Locate the cell with the specified text and output its (X, Y) center coordinate. 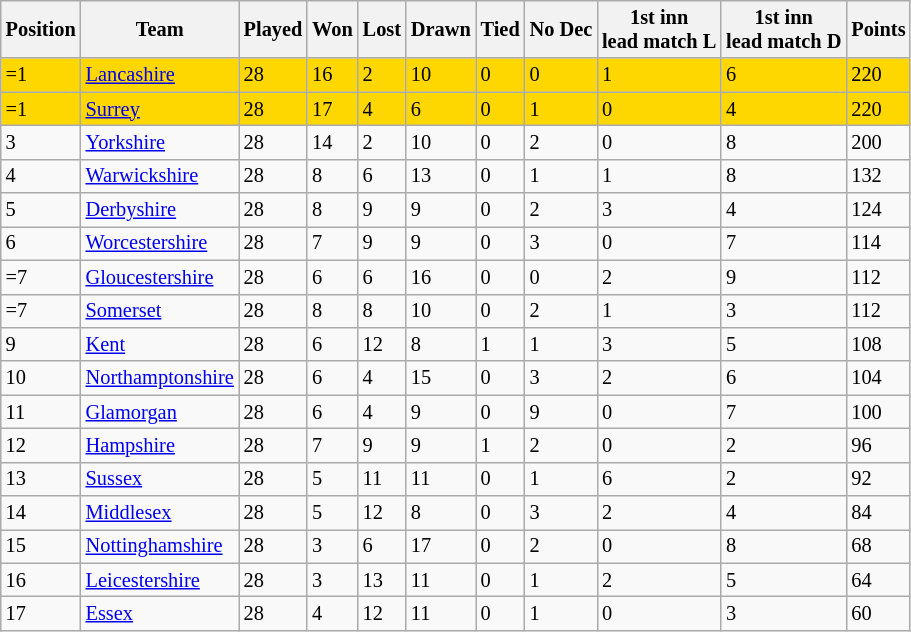
100 (878, 412)
Worcestershire (160, 243)
Warwickshire (160, 176)
124 (878, 210)
Hampshire (160, 445)
114 (878, 243)
Lancashire (160, 75)
Played (274, 29)
132 (878, 176)
Derbyshire (160, 210)
Middlesex (160, 513)
68 (878, 546)
104 (878, 378)
Drawn (441, 29)
Won (332, 29)
64 (878, 580)
Northamptonshire (160, 378)
Team (160, 29)
Lost (382, 29)
No Dec (562, 29)
Points (878, 29)
92 (878, 479)
96 (878, 445)
108 (878, 344)
Gloucestershire (160, 277)
Sussex (160, 479)
Yorkshire (160, 142)
Essex (160, 613)
Position (41, 29)
Leicestershire (160, 580)
Tied (500, 29)
Nottinghamshire (160, 546)
Somerset (160, 311)
1st innlead match D (784, 29)
84 (878, 513)
Surrey (160, 109)
1st innlead match L (659, 29)
60 (878, 613)
Glamorgan (160, 412)
200 (878, 142)
Kent (160, 344)
